Pinpoint the cell where the given text exists, returning its [X, Y] midpoint coordinate. 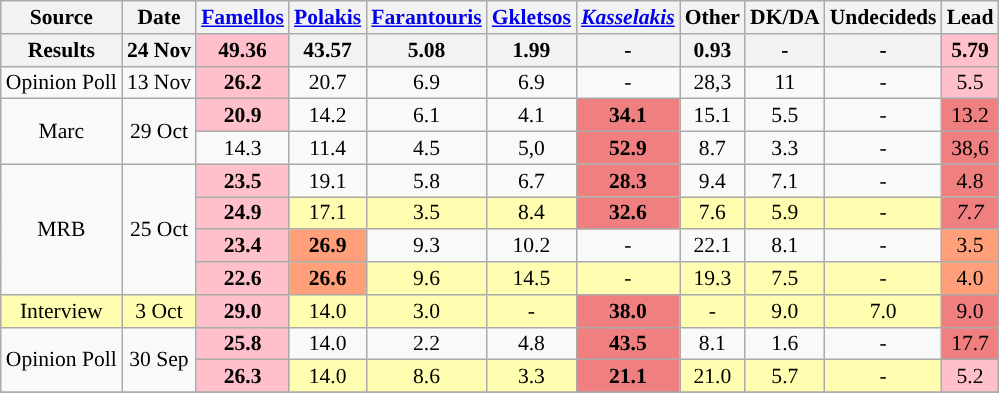
17.1 [328, 214]
2.2 [426, 344]
Results [62, 50]
9.3 [426, 246]
29 Oct [159, 132]
5.2 [970, 376]
11.4 [328, 148]
3.0 [426, 312]
6.7 [532, 180]
DK/DA [785, 18]
9.4 [712, 180]
3 Oct [159, 312]
Gkletsos [532, 18]
Kasselakis [628, 18]
34.1 [628, 116]
1.6 [785, 344]
5,0 [532, 148]
25.8 [242, 344]
17.7 [970, 344]
21.0 [712, 376]
24 Nov [159, 50]
Marc [62, 132]
6.1 [426, 116]
38,6 [970, 148]
0.93 [712, 50]
28.3 [628, 180]
5.8 [426, 180]
Polakis [328, 18]
7.1 [785, 180]
21.1 [628, 376]
11 [785, 82]
20.9 [242, 116]
13 Nov [159, 82]
9.6 [426, 278]
5.79 [970, 50]
52.9 [628, 148]
43.5 [628, 344]
29.0 [242, 312]
25 Oct [159, 229]
10.2 [532, 246]
26.3 [242, 376]
15.1 [712, 116]
14.3 [242, 148]
19.3 [712, 278]
19.1 [328, 180]
7.7 [970, 214]
26.9 [328, 246]
5.9 [785, 214]
Other [712, 18]
4.5 [426, 148]
20.7 [328, 82]
7.5 [785, 278]
13.2 [970, 116]
14.2 [328, 116]
8.6 [426, 376]
7.0 [884, 312]
26.2 [242, 82]
22.1 [712, 246]
8.4 [532, 214]
26.6 [328, 278]
Source [62, 18]
Farantouris [426, 18]
32.6 [628, 214]
23.5 [242, 180]
43.57 [328, 50]
4.1 [532, 116]
14.5 [532, 278]
5.08 [426, 50]
28,3 [712, 82]
4.0 [970, 278]
38.0 [628, 312]
7.6 [712, 214]
MRB [62, 229]
49.36 [242, 50]
Interview [62, 312]
Famellos [242, 18]
8.7 [712, 148]
24.9 [242, 214]
1.99 [532, 50]
23.4 [242, 246]
Date [159, 18]
Lead [970, 18]
30 Sep [159, 360]
22.6 [242, 278]
Undecideds [884, 18]
5.7 [785, 376]
